Pinpoint the cell where the given text exists, returning its [x, y] midpoint coordinate. 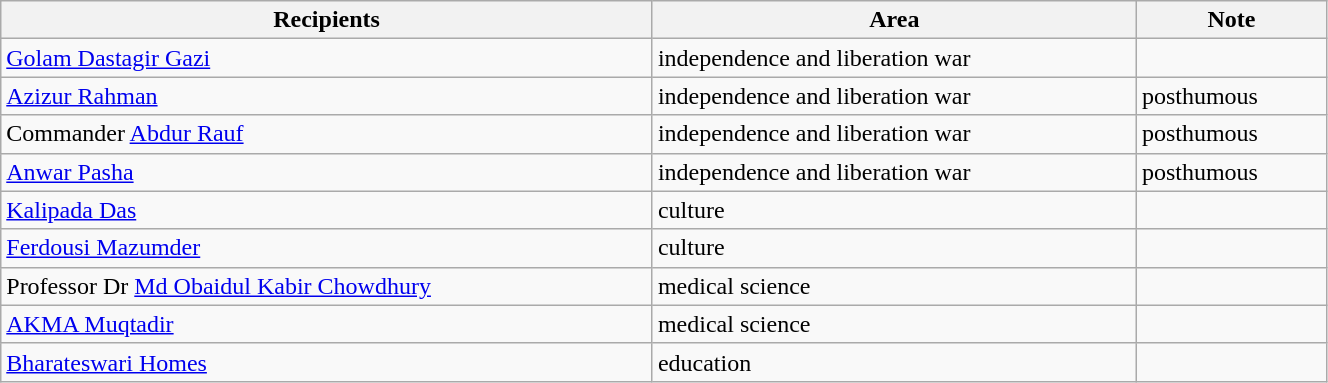
Professor Dr Md Obaidul Kabir Chowdhury [327, 286]
Golam Dastagir Gazi [327, 58]
Note [1231, 20]
Anwar Pasha [327, 172]
Recipients [327, 20]
Ferdousi Mazumder [327, 248]
Azizur Rahman [327, 96]
Commander Abdur Rauf [327, 134]
Kalipada Das [327, 210]
Area [894, 20]
education [894, 362]
AKMA Muqtadir [327, 324]
Bharateswari Homes [327, 362]
